Detect which cell encompasses the target text, then output its (x, y) center coordinate. 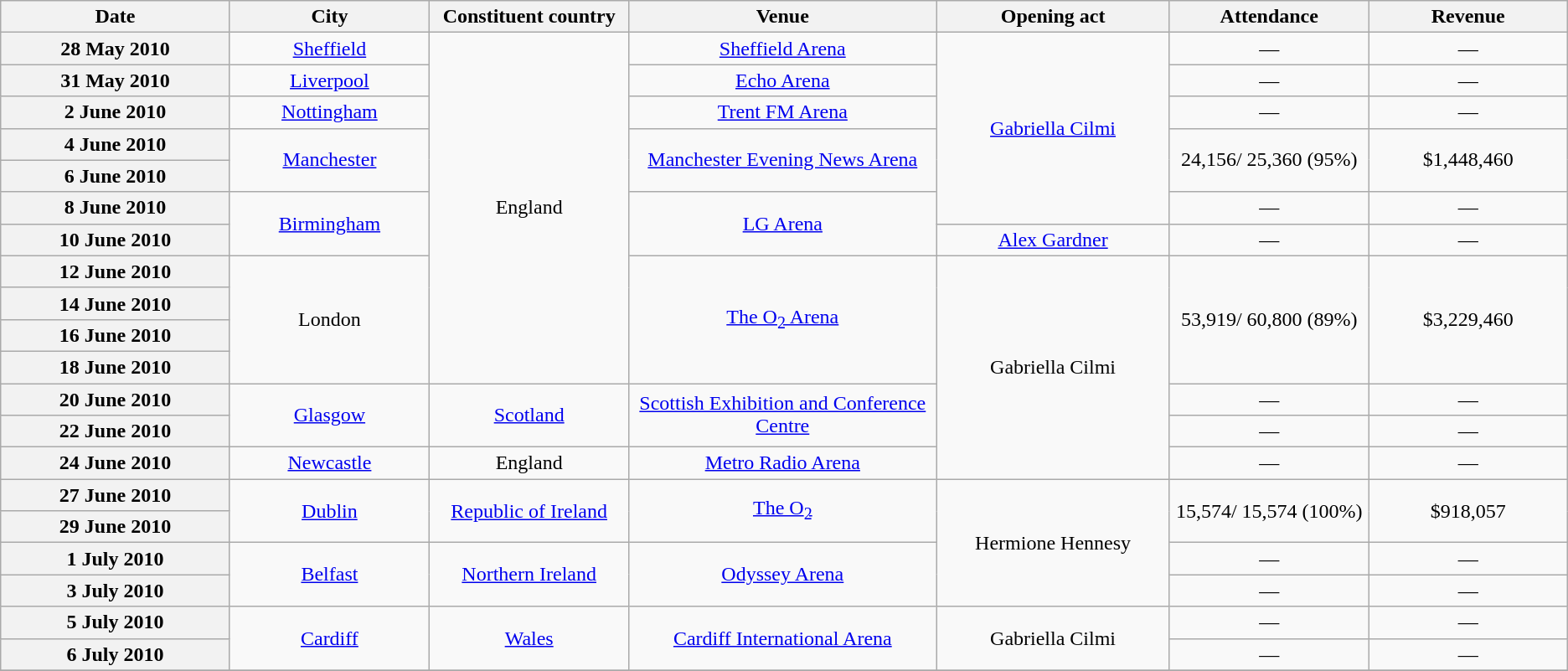
Newcastle (329, 463)
Metro Radio Arena (782, 463)
24,156/ 25,360 (95%) (1269, 160)
Odyssey Arena (782, 575)
City (329, 17)
The O2 (782, 511)
6 June 2010 (116, 176)
Scottish Exhibition and Conference Centre (782, 416)
14 June 2010 (116, 303)
22 June 2010 (116, 431)
10 June 2010 (116, 240)
2 June 2010 (116, 112)
8 June 2010 (116, 208)
Manchester Evening News Arena (782, 160)
Sheffield (329, 49)
Cardiff International Arena (782, 638)
18 June 2010 (116, 367)
$918,057 (1467, 511)
Sheffield Arena (782, 49)
27 June 2010 (116, 495)
Belfast (329, 575)
LG Arena (782, 224)
Wales (529, 638)
Northern Ireland (529, 575)
Scotland (529, 416)
Attendance (1269, 17)
Echo Arena (782, 80)
12 June 2010 (116, 271)
4 June 2010 (116, 144)
Birmingham (329, 224)
London (329, 319)
The O2 Arena (782, 319)
Glasgow (329, 416)
Opening act (1053, 17)
Dublin (329, 511)
$1,448,460 (1467, 160)
53,919/ 60,800 (89%) (1269, 319)
Manchester (329, 160)
31 May 2010 (116, 80)
Trent FM Arena (782, 112)
Date (116, 17)
20 June 2010 (116, 400)
28 May 2010 (116, 49)
Hermione Hennesy (1053, 543)
$3,229,460 (1467, 319)
Liverpool (329, 80)
29 June 2010 (116, 527)
24 June 2010 (116, 463)
Revenue (1467, 17)
16 June 2010 (116, 335)
6 July 2010 (116, 654)
Republic of Ireland (529, 511)
Alex Gardner (1053, 240)
Nottingham (329, 112)
Constituent country (529, 17)
5 July 2010 (116, 622)
15,574/ 15,574 (100%) (1269, 511)
Venue (782, 17)
3 July 2010 (116, 591)
1 July 2010 (116, 559)
Cardiff (329, 638)
